Locate the cell with the specified text and output its (x, y) center coordinate. 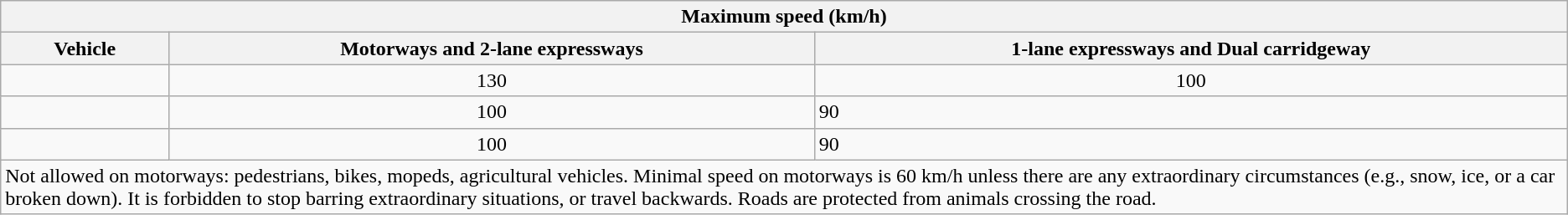
Maximum speed (km/h) (784, 17)
1-lane expressways and Dual carridgeway (1191, 49)
Vehicle (85, 49)
130 (493, 80)
Motorways and 2-lane expressways (493, 49)
